Return the (X, Y) coordinate for the center point of the cell that contains the specified text.  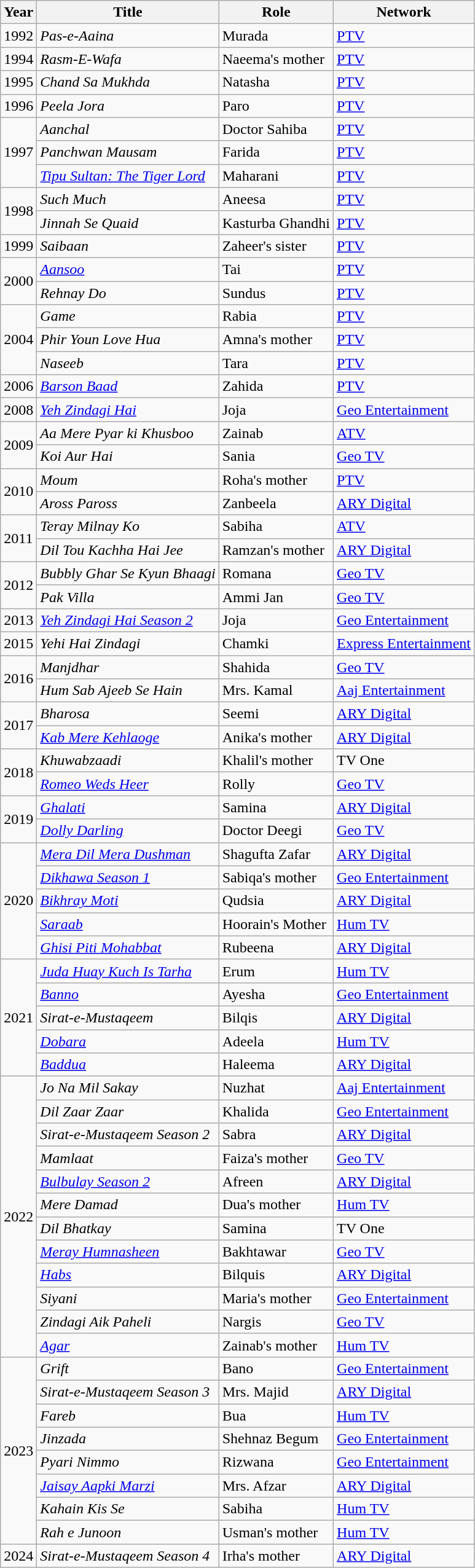
2011 (18, 538)
Dua's mother (276, 1205)
2008 (18, 410)
Yeh Zindagi Hai Season 2 (128, 620)
Peela Jora (128, 106)
Mere Damad (128, 1205)
Bilqis (276, 1017)
Sania (276, 457)
Dobara (128, 1041)
Romeo Weds Heer (128, 784)
Jinnah Se Quaid (128, 222)
Juda Huay Kuch Is Tarha (128, 971)
Anika's mother (276, 737)
Rabia (276, 316)
Aanchal (128, 129)
Tai (276, 269)
Ammi Jan (276, 597)
Siyani (128, 1298)
Faiza's mother (276, 1158)
Barson Baad (128, 386)
Network (404, 12)
2000 (18, 281)
Manjdhar (128, 667)
Baddua (128, 1065)
Shagufta Zafar (276, 854)
Qudsia (276, 901)
Sundus (276, 293)
Bua (276, 1415)
Amna's mother (276, 340)
2017 (18, 726)
Meray Humnasheen (128, 1252)
Farida (276, 152)
Doctor Deegi (276, 831)
Rehnay Do (128, 293)
Koi Aur Hai (128, 457)
Khuwabzaadi (128, 761)
2004 (18, 340)
Hum Sab Ajeeb Se Hain (128, 691)
Maria's mother (276, 1298)
Chand Sa Mukhda (128, 82)
Adeela (276, 1041)
Year (18, 12)
Romana (276, 573)
2021 (18, 1017)
Zanbeela (276, 503)
Saibaan (128, 246)
Dolly Darling (128, 831)
Rubeena (276, 947)
Sabra (276, 1135)
Bulbulay Season 2 (128, 1182)
2013 (18, 620)
Maharani (276, 176)
Ghisi Piti Mohabbat (128, 947)
Kab Mere Kehlaoge (128, 737)
Zaheer's sister (276, 246)
Grift (128, 1368)
Yeh Zindagi Hai (128, 410)
2018 (18, 772)
Dil Tou Kachha Hai Jee (128, 550)
Shehnaz Begum (276, 1439)
Seemi (276, 714)
Dikhawa Season 1 (128, 877)
Nuzhat (276, 1088)
Khalida (276, 1111)
Sirat-e-Mustaqeem Season 3 (128, 1392)
Teray Milnay Ko (128, 527)
Mrs. Majid (276, 1392)
Doctor Sahiba (276, 129)
Yehi Hai Zindagi (128, 643)
Mamlaat (128, 1158)
2022 (18, 1217)
Bilquis (276, 1275)
Afreen (276, 1182)
Paro (276, 106)
Natasha (276, 82)
2006 (18, 386)
Fareb (128, 1415)
Pas-e-Aaina (128, 36)
Rah e Junoon (128, 1532)
Bikhray Moti (128, 901)
Aa Mere Pyar ki Khusboo (128, 433)
Ayesha (276, 994)
Hoorain's Mother (276, 924)
Mrs. Afzar (276, 1486)
2010 (18, 492)
Tipu Sultan: The Tiger Lord (128, 176)
Kahain Kis Se (128, 1509)
Mera Dil Mera Dushman (128, 854)
2019 (18, 819)
Ghalati (128, 807)
2015 (18, 643)
2023 (18, 1450)
Jaisay Aapki Marzi (128, 1486)
Phir Youn Love Hua (128, 340)
Nargis (276, 1322)
Saraab (128, 924)
Role (276, 12)
Agar (128, 1345)
1996 (18, 106)
Tara (276, 363)
Aross Paross (128, 503)
Aansoo (128, 269)
Bubbly Ghar Se Kyun Bhaagi (128, 573)
Zainab's mother (276, 1345)
Aneesa (276, 199)
Panchwan Mausam (128, 152)
Shahida (276, 667)
Pak Villa (128, 597)
Rolly (276, 784)
Rizwana (276, 1462)
Dil Bhatkay (128, 1228)
Erum (276, 971)
1992 (18, 36)
Habs (128, 1275)
Haleema (276, 1065)
2024 (18, 1556)
Murada (276, 36)
Naeema's mother (276, 59)
2012 (18, 585)
Bano (276, 1368)
Jinzada (128, 1439)
Chamki (276, 643)
Sabiqa's mother (276, 877)
Sirat-e-Mustaqeem Season 2 (128, 1135)
Such Much (128, 199)
Express Entertainment (404, 643)
Jo Na Mil Sakay (128, 1088)
Pyari Nimmo (128, 1462)
Sirat-e-Mustaqeem (128, 1017)
Ramzan's mother (276, 550)
1998 (18, 211)
Dil Zaar Zaar (128, 1111)
Roha's mother (276, 480)
Moum (128, 480)
Naseeb (128, 363)
Bakhtawar (276, 1252)
Game (128, 316)
Banno (128, 994)
Kasturba Ghandhi (276, 222)
2009 (18, 445)
Zindagi Aik Paheli (128, 1322)
1997 (18, 152)
Sirat-e-Mustaqeem Season 4 (128, 1556)
Zahida (276, 386)
2020 (18, 901)
Mrs. Kamal (276, 691)
1995 (18, 82)
Zainab (276, 433)
Usman's mother (276, 1532)
Rasm-E-Wafa (128, 59)
Title (128, 12)
Khalil's mother (276, 761)
1994 (18, 59)
1999 (18, 246)
2016 (18, 678)
Bharosa (128, 714)
Irha's mother (276, 1556)
